Determine the [x, y] coordinate at the center of the cell enclosing the given text.  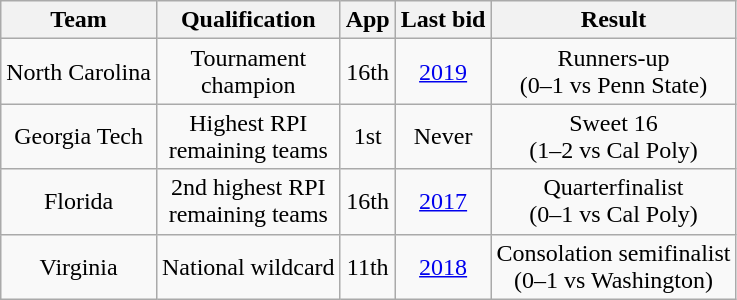
National wildcard [248, 266]
Georgia Tech [79, 136]
Consolation semifinalist(0–1 vs Washington) [614, 266]
2017 [443, 202]
Qualification [248, 20]
Tournamentchampion [248, 72]
2nd highest RPIremaining teams [248, 202]
Quarterfinalist(0–1 vs Cal Poly) [614, 202]
1st [368, 136]
Result [614, 20]
11th [368, 266]
Florida [79, 202]
App [368, 20]
Runners-up(0–1 vs Penn State) [614, 72]
Team [79, 20]
Sweet 16(1–2 vs Cal Poly) [614, 136]
Last bid [443, 20]
2019 [443, 72]
Virginia [79, 266]
Never [443, 136]
North Carolina [79, 72]
2018 [443, 266]
Highest RPIremaining teams [248, 136]
